Determine the (X, Y) coordinate at the center of the cell enclosing the given text.  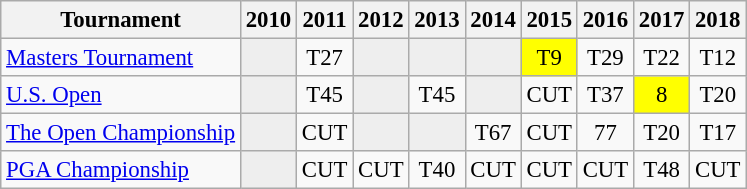
PGA Championship (121, 170)
T27 (325, 58)
T12 (718, 58)
77 (605, 133)
Tournament (121, 20)
T37 (605, 95)
The Open Championship (121, 133)
2016 (605, 20)
8 (661, 95)
T17 (718, 133)
U.S. Open (121, 95)
Masters Tournament (121, 58)
T22 (661, 58)
2013 (437, 20)
2015 (549, 20)
2017 (661, 20)
2014 (493, 20)
2018 (718, 20)
T40 (437, 170)
T48 (661, 170)
T29 (605, 58)
T67 (493, 133)
2010 (268, 20)
T9 (549, 58)
2011 (325, 20)
2012 (381, 20)
